Return [X, Y] of the center of cell containing provided text 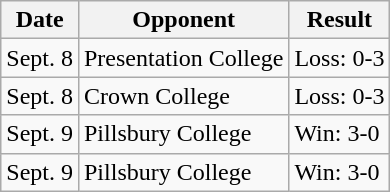
Crown College [183, 96]
Result [340, 20]
Presentation College [183, 58]
Opponent [183, 20]
Date [40, 20]
